Find where the given text appears and provide that cell's center as [x, y] coordinate. 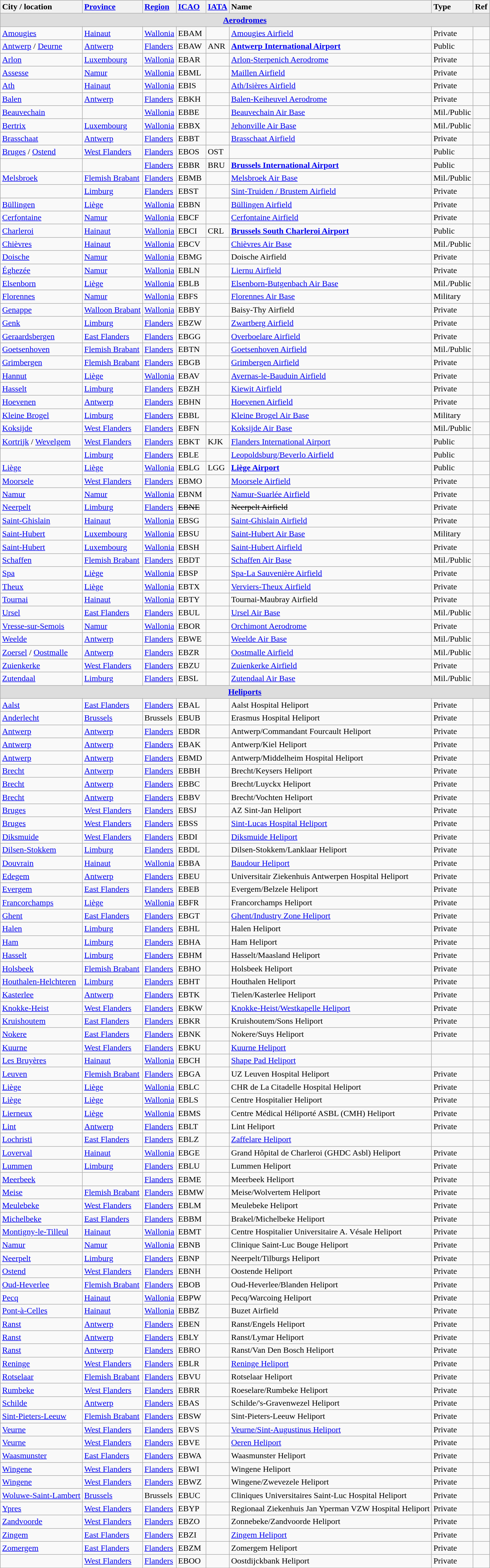
Charleroi [42, 231]
Sint-Pieters-Leeuw [42, 1416]
EBVE [191, 1443]
Sint-Pieters-Leeuw Heliport [330, 1416]
EBSW [191, 1416]
EBYP [191, 1508]
Waasmunster [42, 1456]
EBEN [191, 1324]
Heliports [245, 692]
EBFN [191, 428]
Halen Heliport [330, 929]
Florennes [42, 297]
Veurne/Sint-Augustinus Heliport [330, 1430]
EBDR [191, 731]
EBHT [191, 981]
Saint-Hubert Air Base [330, 534]
Dilsen-Stokkem [42, 850]
EBLZ [191, 1140]
EBKH [191, 99]
Genk [42, 323]
Rotselaar [42, 1377]
Knokke-Heist/Westkapelle Heliport [330, 1008]
Zingem Heliport [330, 1535]
Neerpelt Airfield [330, 507]
Oud-Heverlee/Blanden Heliport [330, 1285]
Evergem [42, 889]
Zomergem Heliport [330, 1548]
Oostmalle Airfield [330, 652]
Oeren Heliport [330, 1443]
Vresse-sur-Semois [42, 626]
Assesse [42, 73]
EBZI [191, 1535]
Hoevenen [42, 402]
EBAM [191, 33]
EBBX [191, 125]
Leuven [42, 1074]
Saint-Ghislain [42, 520]
Saint-Ghislain Airfield [330, 520]
EBBM [191, 1218]
Houthalen Heliport [330, 981]
Doische Airfield [330, 257]
Lummen Heliport [330, 1166]
Clinique Saint-Luc Bouge Heliport [330, 1245]
EBBL [191, 415]
Kasterlee [42, 995]
EBUL [191, 613]
EBVU [191, 1377]
Sint-Truiden / Brustem Airfield [330, 191]
Ghent [42, 916]
EBLT [191, 1126]
Kiewit Airfield [330, 389]
Houthalen-Helchteren [42, 981]
Elsenborn [42, 283]
Anderlecht [42, 718]
Zutendaal [42, 679]
EBGT [191, 916]
EBSJ [191, 810]
Brecht/Vochten Heliport [330, 797]
Koksijde [42, 428]
Arlon-Sterpenich Aerodrome [330, 60]
Zonnebeke/Zandvoorde Heliport [330, 1522]
Brecht/Luyckx Heliport [330, 784]
Schaffen Air Base [330, 560]
EBVS [191, 1430]
Melsbroek Air Base [330, 178]
EBGE [191, 1153]
Zaffelare Heliport [330, 1140]
Loverval [42, 1153]
EBSH [191, 547]
Bertrix [42, 125]
Nokere [42, 1034]
Ursel [42, 613]
EBGB [191, 362]
EBTN [191, 349]
Ostend [42, 1271]
EBLM [191, 1205]
Jehonville Air Base [330, 125]
Spa-La Sauvenière Airfield [330, 573]
Zingem [42, 1535]
EBBA [191, 863]
EBBZ [191, 1311]
EBBT [191, 138]
Zwartberg Airfield [330, 323]
EBOR [191, 626]
EBAW [191, 46]
EBRR [191, 1390]
Lummen [42, 1166]
Balen-Keiheuvel Aerodrome [330, 99]
EBZH [191, 389]
Kleine Brogel [42, 415]
Douvrain [42, 863]
Wingene Heliport [330, 1469]
Centre Médical Héliporté ASBL (CMH) Heliport [330, 1113]
Koksijde Air Base [330, 428]
EBAR [191, 60]
Halen [42, 929]
Ranst/Lymar Heliport [330, 1337]
Kleine Brogel Air Base [330, 415]
Antwerp/Kiel Heliport [330, 744]
EBLG [191, 468]
Holsbeek Heliport [330, 968]
Schaffen [42, 560]
Pecq [42, 1298]
Oostende Heliport [330, 1271]
Edegem [42, 876]
EBTK [191, 995]
Kuurne Heliport [330, 1048]
Centre Hospitalier Heliport [330, 1100]
ANR [217, 46]
Amougies [42, 33]
Zutendaal Air Base [330, 679]
EBST [191, 191]
Francorchamps Heliport [330, 903]
EBWI [191, 1469]
EBCH [191, 1061]
Saint-Hubert Airfield [330, 547]
Aalst Hospital Heliport [330, 705]
Zomergem [42, 1548]
Doische [42, 257]
Lint Heliport [330, 1126]
Name [330, 7]
Les Bruyères [42, 1061]
Brasschaat Airfield [330, 138]
EBNE [191, 507]
EBZR [191, 652]
EBCF [191, 218]
Reninge Heliport [330, 1363]
Ranst/Van Den Bosch Heliport [330, 1350]
EBBN [191, 205]
Aerodromes [245, 20]
Evergem/Belzele Heliport [330, 889]
Chièvres Air Base [330, 244]
EBMB [191, 178]
Roeselare/Rumbeke Heliport [330, 1390]
Schilde [42, 1403]
EBLE [191, 455]
EBKU [191, 1048]
EBNB [191, 1245]
EBWE [191, 639]
Lierneux [42, 1113]
EBSG [191, 520]
EBBY [191, 310]
Meise [42, 1192]
EBME [191, 1179]
Type [452, 7]
EBBR [191, 165]
Chièvres [42, 244]
Oostdijckbank Heliport [330, 1561]
Grimbergen Airfield [330, 362]
Melsbroek [42, 178]
Pecq/Warcoing Heliport [330, 1298]
Lochristi [42, 1140]
CRL [217, 231]
EBFR [191, 903]
Sint-Lucas Hospital Heliport [330, 824]
Moorsele Airfield [330, 481]
EBLU [191, 1166]
Rumbeke [42, 1390]
Kruishoutem [42, 1021]
EBOB [191, 1285]
Centre Hospitalier Universitaire A. Vésale Heliport [330, 1232]
EBNK [191, 1034]
Goetsenhoven [42, 349]
EBMG [191, 257]
EBWZ [191, 1482]
Antwerp/Middelheim Hospital Heliport [330, 758]
EBAS [191, 1403]
Ham Heliport [330, 942]
Amougies Airfield [330, 33]
Weelde [42, 639]
EBMW [191, 1192]
EBSU [191, 534]
Büllingen Airfield [330, 205]
Tournai-Maubray Airfield [330, 600]
EBLB [191, 283]
Meerbeek Heliport [330, 1179]
EBNP [191, 1258]
Beauvechain Air Base [330, 112]
Ath/Isières Airfield [330, 86]
EBHA [191, 942]
Pont-à-Celles [42, 1311]
Maillen Airfield [330, 73]
EBBH [191, 771]
Francorchamps [42, 903]
Leopoldsburg/Beverlo Airfield [330, 455]
EBEB [191, 889]
Ghent/Industry Zone Heliport [330, 916]
Wingene/Zwevezele Heliport [330, 1482]
Erasmus Hospital Heliport [330, 718]
Hannut [42, 375]
Michelbeke [42, 1218]
Diksmuide [42, 837]
UZ Leuven Hospital Heliport [330, 1074]
Zuienkerke [42, 665]
Cliniques Universitaires Saint-Luc Hospital Heliport [330, 1495]
EBRO [191, 1350]
Arlon [42, 60]
EBAV [191, 375]
Buzet Airfield [330, 1311]
Balen [42, 99]
Zoersel / Oostmalle [42, 652]
EBBE [191, 112]
EBLN [191, 270]
EBAK [191, 744]
ICAO [191, 7]
Liège Airport [330, 468]
Shape Pad Heliport [330, 1061]
Dilsen-Stokkem/Lanklaar Heliport [330, 850]
Kortrijk / Wevelgem [42, 442]
Brakel/Michelbeke Heliport [330, 1218]
Ursel Air Base [330, 613]
Hasselt/Maasland Heliport [330, 955]
EBLS [191, 1100]
EBMT [191, 1232]
EBKT [191, 442]
EBML [191, 73]
Province [113, 7]
EBBV [191, 797]
Tielen/Kasterlee Heliport [330, 995]
Orchimont Aerodrome [330, 626]
EBUC [191, 1495]
EBBC [191, 784]
Namur-Suarlée Airfield [330, 494]
Éghezée [42, 270]
EBDI [191, 837]
Baisy-Thy Airfield [330, 310]
EBSP [191, 573]
EBWA [191, 1456]
Genappe [42, 310]
CHR de La Citadelle Hospital Heliport [330, 1087]
EBLY [191, 1337]
EBMD [191, 758]
Flanders International Airport [330, 442]
Montigny-le-Tilleul [42, 1232]
Meulebeke [42, 1205]
EBLR [191, 1363]
Theux [42, 587]
Goetsenhoven Airfield [330, 349]
Ham [42, 942]
Overboelare Airfield [330, 336]
EBHN [191, 402]
EBMO [191, 481]
EBIS [191, 86]
IATA [217, 7]
EBGA [191, 1074]
Holsbeek [42, 968]
Verviers-Theux Airfield [330, 587]
EBGG [191, 336]
Tournai [42, 600]
Beauvechain [42, 112]
EBHL [191, 929]
Baudour Heliport [330, 863]
EBFS [191, 297]
Knokke-Heist [42, 1008]
EBZO [191, 1522]
EBSL [191, 679]
EBZU [191, 665]
Universitair Ziekenhuis Antwerpen Hospital Heliport [330, 876]
Schilde/'s-Gravenwezel Heliport [330, 1403]
EBOS [191, 152]
Kuurne [42, 1048]
Meise/Wolvertem Heliport [330, 1192]
EBOO [191, 1561]
Hoevenen Airfield [330, 402]
AZ Sint-Jan Heliport [330, 810]
Brecht/Keysers Heliport [330, 771]
Cerfontaine [42, 218]
Grand Hôpital de Charleroi (GHDC Asbl) Heliport [330, 1153]
Antwerp/Commandant Fourcault Heliport [330, 731]
Liernu Airfield [330, 270]
Reninge [42, 1363]
Regionaal Ziekenhuis Jan Yperman VZW Hospital Heliport [330, 1508]
EBMS [191, 1113]
Region [159, 7]
Geraardsbergen [42, 336]
EBPW [191, 1298]
Meulebeke Heliport [330, 1205]
EBNM [191, 494]
Weelde Air Base [330, 639]
Brussels South Charleroi Airport [330, 231]
Ypres [42, 1508]
BRU [217, 165]
OST [217, 152]
Ranst/Engels Heliport [330, 1324]
Aalst [42, 705]
EBLC [191, 1087]
Kruishoutem/Sons Heliport [330, 1021]
Oud-Heverlee [42, 1285]
EBEU [191, 876]
Spa [42, 573]
Florennes Air Base [330, 297]
Bruges / Ostend [42, 152]
Meerbeek [42, 1179]
EBHM [191, 955]
Grimbergen [42, 362]
Diksmuide Heliport [330, 837]
Ath [42, 86]
Walloon Brabant [113, 310]
Brasschaat [42, 138]
Ref [481, 7]
EBNH [191, 1271]
LGG [217, 468]
Avernas-le-Bauduin Airfield [330, 375]
Antwerp International Airport [330, 46]
EBUB [191, 718]
Moorsele [42, 481]
Cerfontaine Airfield [330, 218]
Büllingen [42, 205]
KJK [217, 442]
Zuienkerke Airfield [330, 665]
Lint [42, 1126]
EBAL [191, 705]
EBCI [191, 231]
City / location [42, 7]
EBKR [191, 1021]
EBDL [191, 850]
EBTX [191, 587]
Nokere/Suys Heliport [330, 1034]
Rotselaar Heliport [330, 1377]
Waasmunster Heliport [330, 1456]
EBZW [191, 323]
EBCV [191, 244]
Antwerp / Deurne [42, 46]
EBHO [191, 968]
Brussels International Airport [330, 165]
Zandvoorde [42, 1522]
EBTY [191, 600]
Neerpelt/Tilburgs Heliport [330, 1258]
EBDT [191, 560]
EBZM [191, 1548]
Elsenborn-Butgenbach Air Base [330, 283]
EBSS [191, 824]
EBKW [191, 1008]
Woluwe-Saint-Lambert [42, 1495]
